Find where the given text appears and provide that cell's center as [x, y] coordinate. 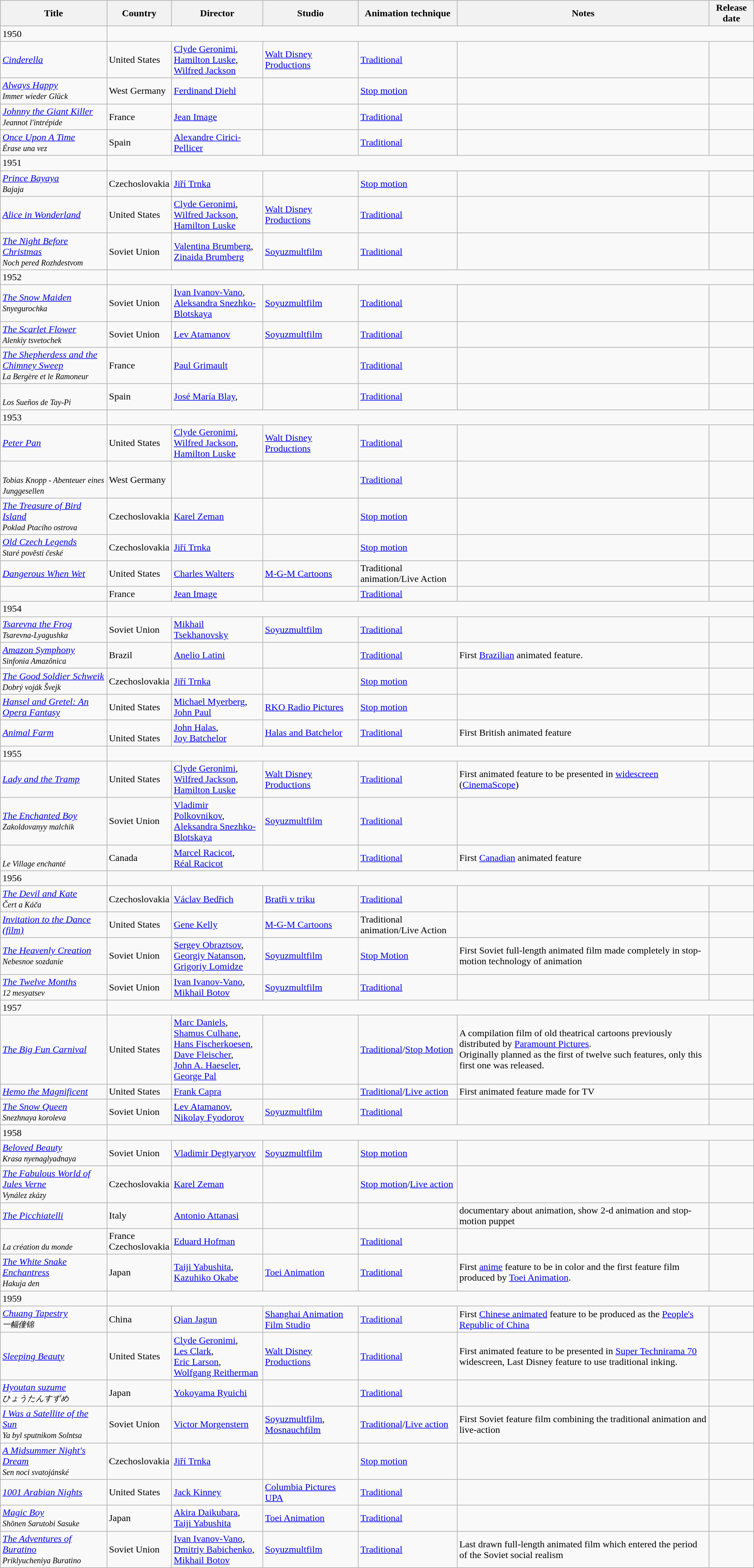
RKO Radio Pictures [311, 707]
The Fabulous World of Jules Verne Vynález zkázy [54, 1184]
Brazil [139, 655]
Peter Pan [54, 443]
Frank Capra [217, 1091]
Ivan Ivanov-Vano, Dmitriy Babichenko, Mikhail Botov [217, 1549]
The Big Fun Carnival [54, 1049]
The Devil and Kate Čert a Káča [54, 899]
1001 Arabian Nights [54, 1492]
documentary about animation, show 2-d animation and stop-motion puppet [583, 1215]
José María Blay, [217, 397]
Traditional/Stop Motion [408, 1049]
Alexandre Cirici-Pellicer [217, 142]
The Twelve Months 12 mesyatsev [54, 987]
Taiji Yabushita, Kazuhiko Okabe [217, 1273]
First anime feature to be in color and the first feature film produced by Toei Animation. [583, 1273]
Studio [311, 14]
The Enchanted Boy Zakoldovanyy malchik [54, 821]
First animated feature to be presented in Super Technirama 70 widescreen, Last Disney feature to use traditional inking. [583, 1356]
The White Snake Enchantress Hakuja den [54, 1273]
Marc Daniels, Shamus Culhane, Hans Fischerkoesen, Dave Fleischer, John A. Haeseler, George Pal [217, 1049]
Vladimir Polkovnikov, Aleksandra Snezhko-Blotskaya [217, 821]
Marcel Racicot, Réal Racicot [217, 858]
A Midsummer Night's Dream Sen noci svatojánské [54, 1461]
Anelio Latini [217, 655]
Sleeping Beauty [54, 1356]
Johnny the Giant Killer Jeannot l'intrépide [54, 117]
Ivan Ivanov-Vano, Aleksandra Snezhko-Blotskaya [217, 303]
Columbia PicturesUPA [311, 1492]
The Night Before Christmas Noch pered Rozhdestvom [54, 251]
1954 [54, 609]
France Czechoslovakia [139, 1242]
China [139, 1320]
Old Czech Legends Staré pověsti české [54, 548]
Hansel and Gretel: An Opera Fantasy [54, 707]
Shanghai Animation Film Studio [311, 1320]
Animation technique [408, 14]
The Snow Queen Snezhnaya koroleva [54, 1112]
Canada [139, 858]
Chuang Tapestry 一幅僮锦 [54, 1320]
The Scarlet Flower Alenkiy tsvetochek [54, 334]
The Snow Maiden Snyegurochka [54, 303]
Ferdinand Diehl [217, 91]
Hemo the Magnificent [54, 1091]
1955 [54, 753]
Once Upon A Time Érase una vez [54, 142]
Clyde Geronimi, Les Clark, Eric Larson, Wolfgang Reitherman [217, 1356]
Title [54, 14]
Paul Grimault [217, 366]
The Treasure of Bird Island Poklad Ptacího ostrova [54, 516]
Cinderella [54, 60]
Akira Daikubara, Taiji Yabushita [217, 1518]
Los Sueños de Tay-Pi [54, 397]
Clyde Geronimi, Hamilton Luske, Wilfred Jackson [217, 60]
The Good Soldier Schweik Dobrý voják Švejk [54, 681]
First Canadian animated feature [583, 858]
Prince Bayaya Bajaja [54, 184]
Le Village enchanté [54, 858]
1959 [54, 1299]
The Shepherdess and the Chimney Sweep La Bergère et le Ramoneur [54, 366]
Lady and the Tramp [54, 779]
Halas and Batchelor [311, 733]
1952 [54, 277]
Eduard Hofman [217, 1242]
Michael Myerberg, John Paul [217, 707]
Always Happy Immer wieder Glück [54, 91]
The Adventures of Buratino Priklyucheniya Buratino [54, 1549]
Victor Morgenstern [217, 1425]
1950 [54, 34]
Václav Bedřich [217, 899]
Release date [731, 14]
Dangerous When Wet [54, 573]
Vladimir Degtyaryov [217, 1153]
Tsarevna the Frog Tsarevna-Lyagushka [54, 630]
Soyuzmultfilm, Mosnauchfilm [311, 1425]
Animal Farm [54, 733]
Ivan Ivanov-Vano, Mikhail Botov [217, 987]
Qian Jagun [217, 1320]
Charles Walters [217, 573]
1953 [54, 417]
Amazon Symphony Sinfonia Amazônica [54, 655]
Stop motion/Live action [408, 1184]
Alice in Wonderland [54, 215]
Lev Atamanov, Nikolay Fyodorov [217, 1112]
Last drawn full-length animated film which entered the period of the Soviet social realism [583, 1549]
Beloved Beauty Krasa nyenaglyadnaya [54, 1153]
Magic Boy Shōnen Sarutobi Sasuke [54, 1518]
Director [217, 14]
First Soviet full-length animated film made completely in stop-motion technology of animation [583, 956]
Italy [139, 1215]
1951 [54, 163]
Yokoyama Ryuichi [217, 1393]
Gene Kelly [217, 925]
First Soviet feature film combining the traditional animation and live-action [583, 1425]
The Picchiatelli [54, 1215]
Lev Atamanov [217, 334]
La création du monde [54, 1242]
Antonio Attanasi [217, 1215]
1958 [54, 1132]
First animated feature to be presented in widescreen (CinemaScope) [583, 779]
The Heavenly Creation Nebesnoe sozdanie [54, 956]
First Chinese animated feature to be produced as the People's Republic of China [583, 1320]
First Brazilian animated feature. [583, 655]
John Halas, Joy Batchelor [217, 733]
Jack Kinney [217, 1492]
Invitation to the Dance (film) [54, 925]
First British animated feature [583, 733]
Bratři v triku [311, 899]
Country [139, 14]
Tobias Knopp - Abenteuer eines Junggesellen [54, 480]
1956 [54, 878]
First animated feature made for TV [583, 1091]
Mikhail Tsekhanovsky [217, 630]
Notes [583, 14]
I Was a Satellite of the Sun Ya byl sputnikom Solntsa [54, 1425]
Valentina Brumberg, Zinaida Brumberg [217, 251]
1957 [54, 1008]
Hyoutan suzume ひょうたんすずめ [54, 1393]
Stop Motion [408, 956]
Sergey Obraztsov, Georgiy Natanson, Grigoriy Lomidze [217, 956]
